Determine the (x, y) coordinate at the center of the cell enclosing the given text.  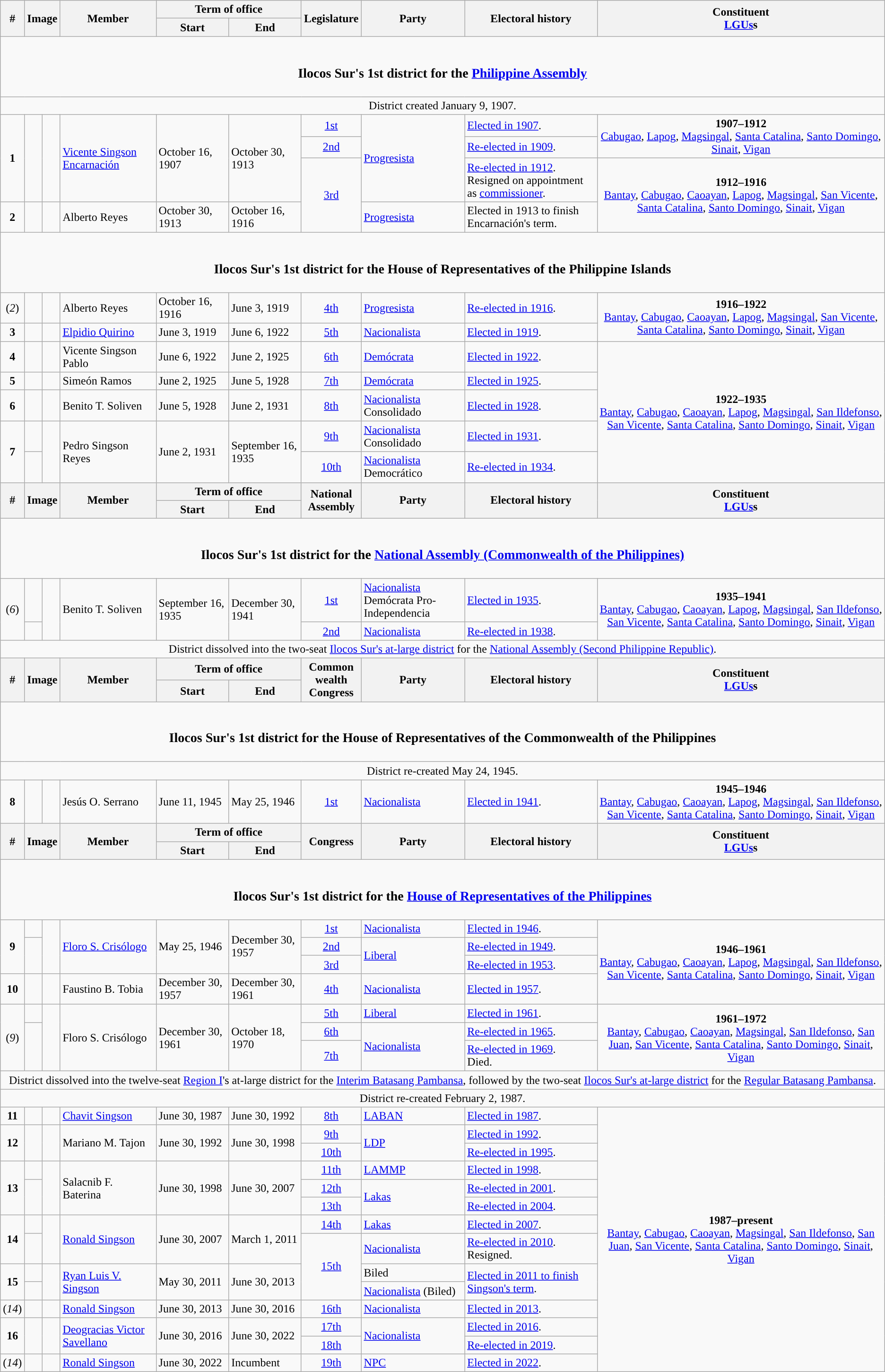
June 30, 1987 (192, 1116)
11th (331, 1170)
13th (331, 1206)
18th (331, 1345)
(6) (12, 609)
6 (12, 406)
Re-elected in 2019. (531, 1345)
Elected in 1998. (531, 1170)
October 18, 1970 (265, 1038)
Elected in 1928. (531, 406)
Mariano M. Tajon (108, 1143)
Re-elected in 2001. (531, 1188)
Re-elected in 1949. (531, 946)
Elected in 2011 to finish Singson's term. (531, 1282)
8 (12, 802)
District dissolved into the two-seat Ilocos Sur's at-large district for the National Assembly (Second Philippine Republic). (442, 649)
Re-elected in 1969.Died. (531, 1056)
1907–1912Cabugao, Lapog, Magsingal, Santa Catalina, Santo Domingo, Sinait, Vigan (741, 136)
14 (12, 1239)
Elected in 1946. (531, 928)
Ryan Luis V. Singson (108, 1282)
1945–1946Bantay, Cabugao, Caoayan, Lapog, Magsingal, San Ildefonso, San Vicente, Santa Catalina, Santo Domingo, Sinait, Vigan (741, 802)
16 (12, 1336)
Chavit Singson (108, 1116)
Elected in 1931. (531, 436)
Biled (413, 1273)
NacionalistaDemocrático (413, 467)
13 (12, 1188)
Deogracias Victor Savellano (108, 1336)
15 (12, 1282)
Re-elected in 2004. (531, 1206)
11 (12, 1116)
Elected in 1907. (531, 125)
Simeón Ramos (108, 381)
16th (331, 1309)
14th (331, 1224)
Ilocos Sur's 1st district for the National Assembly (Commonwealth of the Philippines) (442, 549)
NationalAssembly (331, 500)
June 11, 1945 (192, 802)
Re-elected in 1934. (531, 467)
Pedro Singson Reyes (108, 452)
Salacnib F. Baterina (108, 1188)
Re-elected in 1938. (531, 631)
Elected in 1992. (531, 1134)
2 (12, 217)
1916–1922Bantay, Cabugao, Caoayan, Lapog, Magsingal, San Vicente, Santa Catalina, Santo Domingo, Sinait, Vigan (741, 317)
Incumbent (265, 1363)
LABAN (413, 1116)
Re-elected in 1995. (531, 1152)
Legislature (331, 18)
December 30, 1941 (265, 609)
Elected in 2013. (531, 1309)
1946–1961Bantay, Cabugao, Caoayan, Lapog, Magsingal, San Ildefonso, San Vicente, Santa Catalina, Santo Domingo, Sinait, Vigan (741, 962)
12 (12, 1143)
Re-elected in 1912.Resigned on appointment as commissioner. (531, 180)
NPC (413, 1363)
Congress (331, 841)
3 (12, 332)
4 (12, 357)
Elected in 1925. (531, 381)
LDP (413, 1143)
1987–presentBantay, Cabugao, Caoayan, Magsingal, San Ildefonso, San Juan, San Vicente, Santa Catalina, Santo Domingo, Sinait, Vigan (741, 1240)
5 (12, 381)
District created January 9, 1907. (442, 105)
7 (12, 452)
District re-created February 2, 1987. (442, 1098)
1935–1941Bantay, Cabugao, Caoayan, Lapog, Magsingal, San Ildefonso, San Vicente, Santa Catalina, Santo Domingo, Sinait, Vigan (741, 609)
Nacionalista (Biled) (413, 1291)
October 16, 1907 (192, 158)
Vicente Singson Pablo (108, 357)
19th (331, 1363)
Elected in 1935. (531, 600)
1 (12, 158)
Ilocos Sur's 1st district for the House of Representatives of the Commonwealth of the Philippines (442, 732)
Ilocos Sur's 1st district for the House of Representatives of the Philippines (442, 889)
CommonwealthCongress (331, 680)
17th (331, 1327)
12th (331, 1188)
Faustino B. Tobia (108, 988)
1961–1972Bantay, Cabugao, Caoayan, Magsingal, San Ildefonso, San Juan, San Vicente, Santa Catalina, Santo Domingo, Sinait, Vigan (741, 1038)
Elected in 1961. (531, 1014)
Jesús O. Serrano (108, 802)
District re-created May 24, 1945. (442, 771)
1912–1916Bantay, Cabugao, Caoayan, Lapog, Magsingal, San Vicente, Santa Catalina, Santo Domingo, Sinait, Vigan (741, 195)
Vicente Singson Encarnación (108, 158)
Ilocos Sur's 1st district for the Philippine Assembly (442, 66)
(2) (12, 308)
Elpidio Quirino (108, 332)
Elected in 2022. (531, 1363)
Re-elected in 1916. (531, 308)
15th (331, 1267)
NacionalistaDemócrata Pro-Independencia (413, 600)
10 (12, 988)
Elected in 1957. (531, 988)
Re-elected in 2010.Resigned. (531, 1249)
Elected in 2007. (531, 1224)
May 30, 2011 (192, 1282)
(9) (12, 1038)
Elected in 1913 to finish Encarnación's term. (531, 217)
Re-elected in 1909. (531, 147)
Elected in 1919. (531, 332)
Elected in 2016. (531, 1327)
Elected in 1941. (531, 802)
Elected in 1987. (531, 1116)
Ilocos Sur's 1st district for the House of Representatives of the Philippine Islands (442, 262)
1922–1935Bantay, Cabugao, Caoayan, Lapog, Magsingal, San Ildefonso, San Vicente, Santa Catalina, Santo Domingo, Sinait, Vigan (741, 412)
Elected in 1922. (531, 357)
9 (12, 946)
March 1, 2011 (265, 1239)
LAMMP (413, 1170)
Re-elected in 1965. (531, 1031)
Re-elected in 1953. (531, 964)
